Capture the cell that displays the provided text and extract its [x, y] central coordinate. 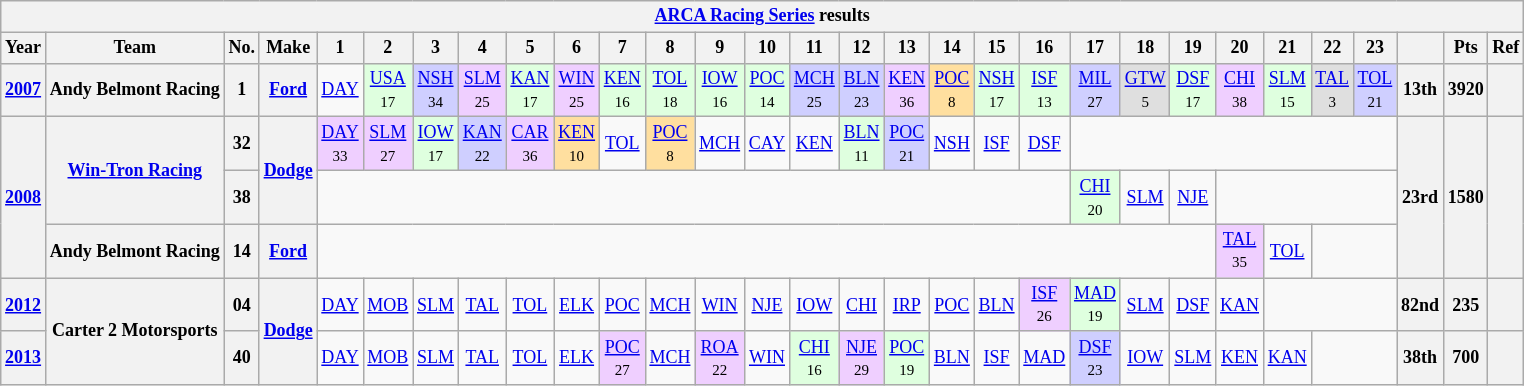
MAD19 [1096, 305]
235 [1466, 305]
No. [242, 48]
17 [1096, 48]
2007 [24, 90]
TOL21 [1374, 90]
Pts [1466, 48]
POC27 [622, 358]
KAN17 [530, 90]
12 [862, 48]
CHI [862, 305]
21 [1287, 48]
CHI16 [814, 358]
POC14 [766, 90]
ISF26 [1044, 305]
KAN22 [482, 144]
7 [622, 48]
BLN23 [862, 90]
3920 [1466, 90]
15 [996, 48]
ROA22 [720, 358]
TAL35 [1240, 251]
BLN11 [862, 144]
700 [1466, 358]
22 [1332, 48]
04 [242, 305]
3 [436, 48]
POC21 [907, 144]
KEN10 [577, 144]
ARCA Racing Series results [762, 16]
38th [1420, 358]
5 [530, 48]
CAR36 [530, 144]
ISF13 [1044, 90]
NJE29 [862, 358]
DSF23 [1096, 358]
Make [288, 48]
9 [720, 48]
CHI20 [1096, 197]
DAY33 [340, 144]
NSH34 [436, 90]
82nd [1420, 305]
23rd [1420, 198]
SLM15 [1287, 90]
NSH [952, 144]
CAY [766, 144]
16 [1044, 48]
2 [388, 48]
Year [24, 48]
TAL3 [1332, 90]
10 [766, 48]
8 [670, 48]
KEN36 [907, 90]
IOW16 [720, 90]
19 [1193, 48]
18 [1145, 48]
Carter 2 Motorsports [134, 332]
IRP [907, 305]
13 [907, 48]
20 [1240, 48]
WIN25 [577, 90]
SLM27 [388, 144]
TOL18 [670, 90]
23 [1374, 48]
MIL27 [1096, 90]
POC19 [907, 358]
MCH25 [814, 90]
2008 [24, 198]
2012 [24, 305]
NSH17 [996, 90]
13th [1420, 90]
KEN16 [622, 90]
GTW5 [1145, 90]
Ref [1506, 48]
MAD [1044, 358]
4 [482, 48]
2013 [24, 358]
1580 [1466, 198]
CHI38 [1240, 90]
11 [814, 48]
38 [242, 197]
USA17 [388, 90]
6 [577, 48]
DSF17 [1193, 90]
Win-Tron Racing [134, 170]
Team [134, 48]
IOW17 [436, 144]
40 [242, 358]
32 [242, 144]
SLM25 [482, 90]
